Pinpoint the cell where the given text exists, returning its (x, y) midpoint coordinate. 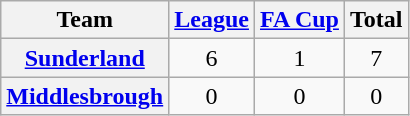
League (212, 20)
Team (85, 20)
1 (299, 58)
Middlesbrough (85, 96)
Sunderland (85, 58)
Total (376, 20)
6 (212, 58)
7 (376, 58)
FA Cup (299, 20)
